Scan for the cell matching the given text and deliver its (X, Y) coordinate at center. 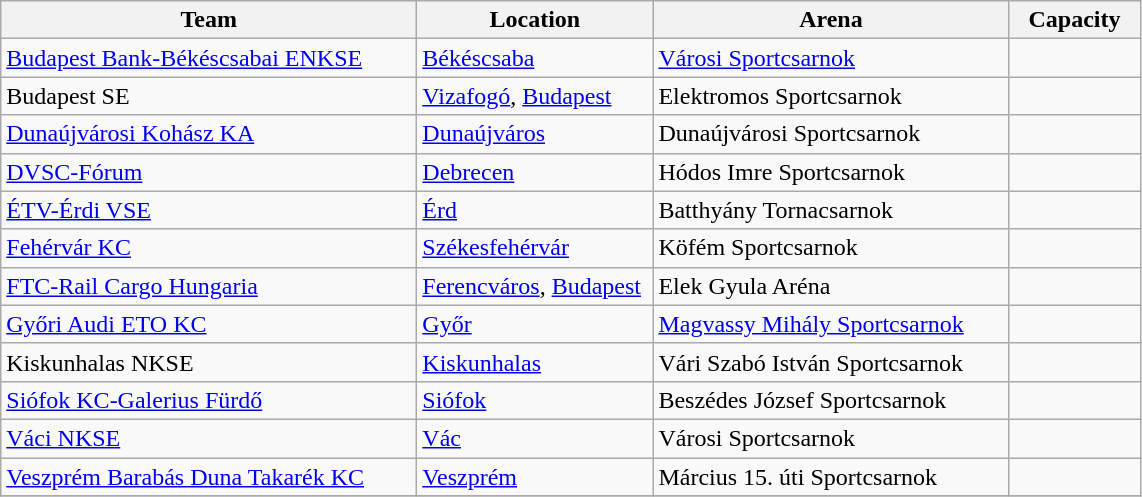
FTC-Rail Cargo Hungaria (209, 286)
Location (535, 20)
Beszédes József Sportcsarnok (831, 400)
ÉTV-Érdi VSE (209, 210)
Székesfehérvár (535, 248)
Érd (535, 210)
Március 15. úti Sportcsarnok (831, 477)
Elek Gyula Aréna (831, 286)
Vác (535, 438)
Elektromos Sportcsarnok (831, 96)
Ferencváros, Budapest (535, 286)
Köfém Sportcsarnok (831, 248)
Budapest SE (209, 96)
Arena (831, 20)
Siófok (535, 400)
Budapest Bank-Békéscsabai ENKSE (209, 58)
Team (209, 20)
Dunaújváros (535, 134)
Debrecen (535, 172)
Békéscsaba (535, 58)
DVSC-Fórum (209, 172)
Kiskunhalas (535, 362)
Batthyány Tornacsarnok (831, 210)
Hódos Imre Sportcsarnok (831, 172)
Kiskunhalas NKSE (209, 362)
Győri Audi ETO KC (209, 324)
Veszprém (535, 477)
Vizafogó, Budapest (535, 96)
Győr (535, 324)
Veszprém Barabás Duna Takarék KC (209, 477)
Capacity (1074, 20)
Fehérvár KC (209, 248)
Siófok KC-Galerius Fürdő (209, 400)
Vári Szabó István Sportcsarnok (831, 362)
Dunaújvárosi Sportcsarnok (831, 134)
Dunaújvárosi Kohász KA (209, 134)
Váci NKSE (209, 438)
Magvassy Mihály Sportcsarnok (831, 324)
